Search for the cell housing the specified text and yield its (x, y) center coordinate. 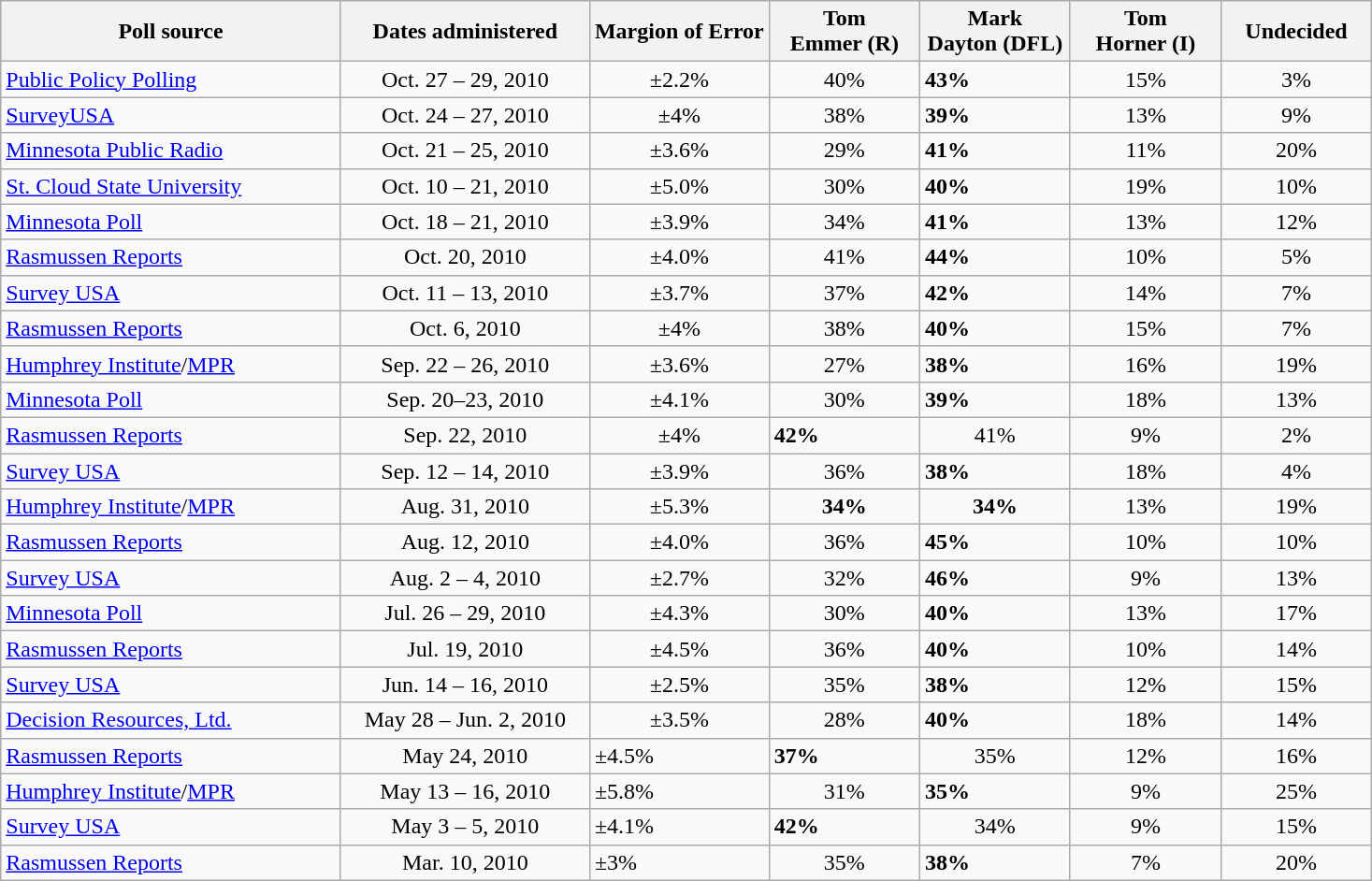
May 13 – 16, 2010 (465, 791)
SurveyUSA (171, 115)
11% (1145, 151)
Dates administered (465, 32)
4% (1296, 470)
Oct. 6, 2010 (465, 328)
Oct. 27 – 29, 2010 (465, 79)
46% (995, 578)
Oct. 20, 2010 (465, 257)
±5.3% (679, 507)
±3.5% (679, 720)
2% (1296, 435)
43% (995, 79)
Sep. 22, 2010 (465, 435)
Poll source (171, 32)
±5.0% (679, 186)
Aug. 12, 2010 (465, 542)
Jun. 14 – 16, 2010 (465, 685)
Undecided (1296, 32)
St. Cloud State University (171, 186)
3% (1296, 79)
5% (1296, 257)
±2.7% (679, 578)
Decision Resources, Ltd. (171, 720)
Oct. 18 – 21, 2010 (465, 222)
Oct. 24 – 27, 2010 (465, 115)
Sep. 20–23, 2010 (465, 399)
MarkDayton (DFL) (995, 32)
±3% (679, 862)
TomHorner (I) (1145, 32)
29% (844, 151)
45% (995, 542)
±4.3% (679, 614)
Jul. 26 – 29, 2010 (465, 614)
25% (1296, 791)
Oct. 10 – 21, 2010 (465, 186)
Jul. 19, 2010 (465, 649)
Public Policy Polling (171, 79)
32% (844, 578)
Minnesota Public Radio (171, 151)
Sep. 22 – 26, 2010 (465, 364)
31% (844, 791)
TomEmmer (R) (844, 32)
May 28 – Jun. 2, 2010 (465, 720)
Sep. 12 – 14, 2010 (465, 470)
May 3 – 5, 2010 (465, 827)
28% (844, 720)
44% (995, 257)
±2.2% (679, 79)
17% (1296, 614)
Oct. 11 – 13, 2010 (465, 293)
Aug. 31, 2010 (465, 507)
Mar. 10, 2010 (465, 862)
27% (844, 364)
±2.5% (679, 685)
Aug. 2 – 4, 2010 (465, 578)
±5.8% (679, 791)
Oct. 21 – 25, 2010 (465, 151)
May 24, 2010 (465, 756)
±3.7% (679, 293)
Margion of Error (679, 32)
